For the text-containing cell, return its midpoint in [x, y] coordinate format. 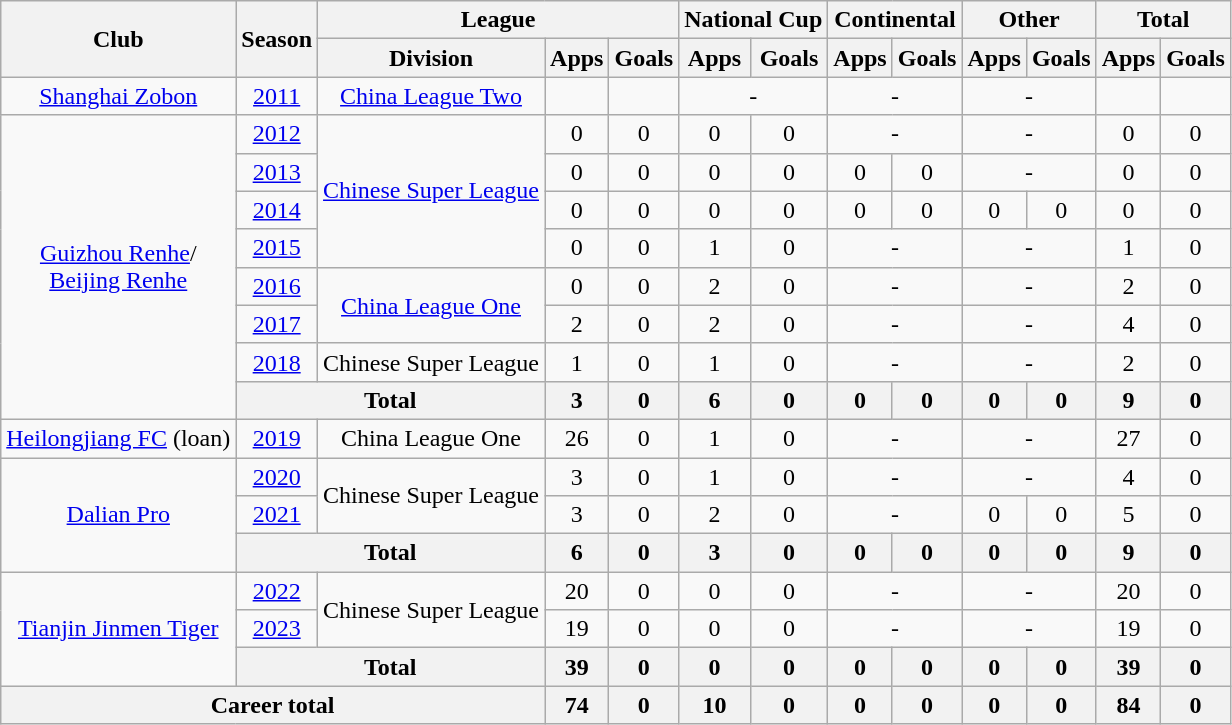
74 [577, 705]
Season [277, 39]
2020 [277, 477]
84 [1128, 705]
2023 [277, 629]
2022 [277, 591]
Career total [273, 705]
Shanghai Zobon [118, 96]
2016 [277, 286]
10 [715, 705]
Division [432, 58]
League [498, 20]
Continental [895, 20]
5 [1128, 515]
2014 [277, 210]
2015 [277, 248]
Guizhou Renhe/Beijing Renhe [118, 267]
Other [1029, 20]
2017 [277, 324]
2012 [277, 134]
Dalian Pro [118, 515]
27 [1128, 438]
Tianjin Jinmen Tiger [118, 629]
26 [577, 438]
2013 [277, 172]
2019 [277, 438]
2021 [277, 515]
Heilongjiang FC (loan) [118, 438]
2018 [277, 362]
China League Two [432, 96]
Club [118, 39]
2011 [277, 96]
National Cup [754, 20]
